Return the (X, Y) coordinate for the center point of the cell that contains the specified text.  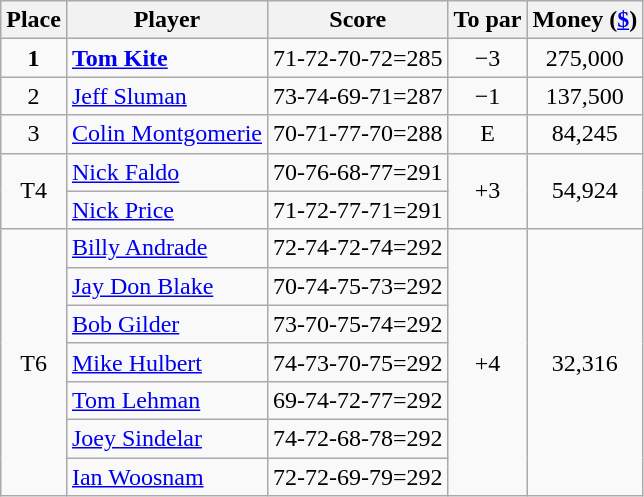
69-74-72-77=292 (358, 400)
E (488, 134)
72-74-72-74=292 (358, 248)
71-72-70-72=285 (358, 58)
70-74-75-73=292 (358, 286)
71-72-77-71=291 (358, 210)
1 (34, 58)
Money ($) (585, 20)
73-70-75-74=292 (358, 324)
+4 (488, 362)
Mike Hulbert (166, 362)
T4 (34, 191)
137,500 (585, 96)
Colin Montgomerie (166, 134)
84,245 (585, 134)
275,000 (585, 58)
Tom Lehman (166, 400)
Billy Andrade (166, 248)
Score (358, 20)
73-74-69-71=287 (358, 96)
Nick Price (166, 210)
−3 (488, 58)
72-72-69-79=292 (358, 477)
70-76-68-77=291 (358, 172)
−1 (488, 96)
Place (34, 20)
32,316 (585, 362)
Jay Don Blake (166, 286)
Tom Kite (166, 58)
Player (166, 20)
Ian Woosnam (166, 477)
Bob Gilder (166, 324)
2 (34, 96)
+3 (488, 191)
74-72-68-78=292 (358, 438)
Jeff Sluman (166, 96)
Joey Sindelar (166, 438)
70-71-77-70=288 (358, 134)
T6 (34, 362)
Nick Faldo (166, 172)
To par (488, 20)
54,924 (585, 191)
3 (34, 134)
74-73-70-75=292 (358, 362)
